Find where the given text appears and provide that cell's center as (x, y) coordinate. 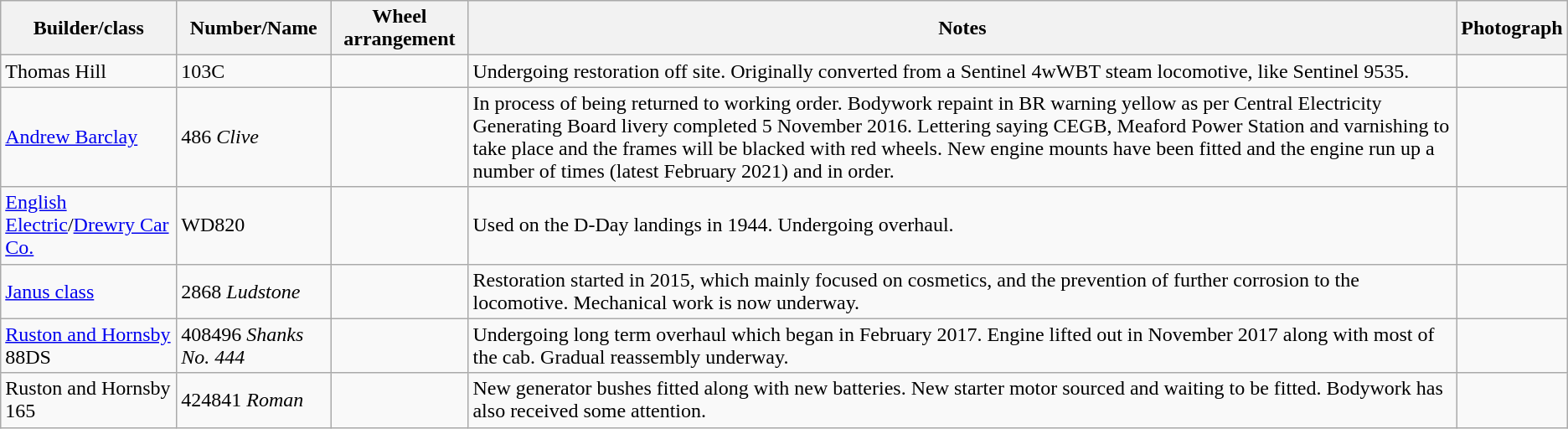
Ruston and Hornsby 88DS (89, 345)
Ruston and Hornsby 165 (89, 401)
Undergoing restoration off site. Originally converted from a Sentinel 4wWBT steam locomotive, like Sentinel 9535. (962, 71)
Builder/class (89, 28)
Used on the D-Day landings in 1944. Undergoing overhaul. (962, 225)
Photograph (1512, 28)
Number/Name (254, 28)
Thomas Hill (89, 71)
Andrew Barclay (89, 137)
New generator bushes fitted along with new batteries. New starter motor sourced and waiting to be fitted. Bodywork has also received some attention. (962, 401)
103C (254, 71)
English Electric/Drewry Car Co. (89, 225)
424841 Roman (254, 401)
Wheel arrangement (400, 28)
WD820 (254, 225)
Janus class (89, 292)
2868 Ludstone (254, 292)
Notes (962, 28)
408496 Shanks No. 444 (254, 345)
486 Clive (254, 137)
